Capture the cell that displays the provided text and extract its [X, Y] central coordinate. 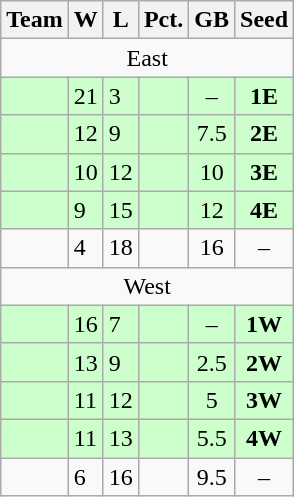
5.5 [212, 438]
2E [264, 134]
6 [86, 477]
East [148, 58]
Pct. [163, 20]
3E [264, 172]
21 [86, 96]
5 [212, 400]
GB [212, 20]
2W [264, 362]
1W [264, 324]
West [148, 286]
3W [264, 400]
W [86, 20]
3 [120, 96]
Team [35, 20]
Seed [264, 20]
7.5 [212, 134]
7 [120, 324]
2.5 [212, 362]
1E [264, 96]
18 [120, 248]
4 [86, 248]
15 [120, 210]
9.5 [212, 477]
L [120, 20]
4W [264, 438]
4E [264, 210]
